Find where the given text appears and provide that cell's center as (x, y) coordinate. 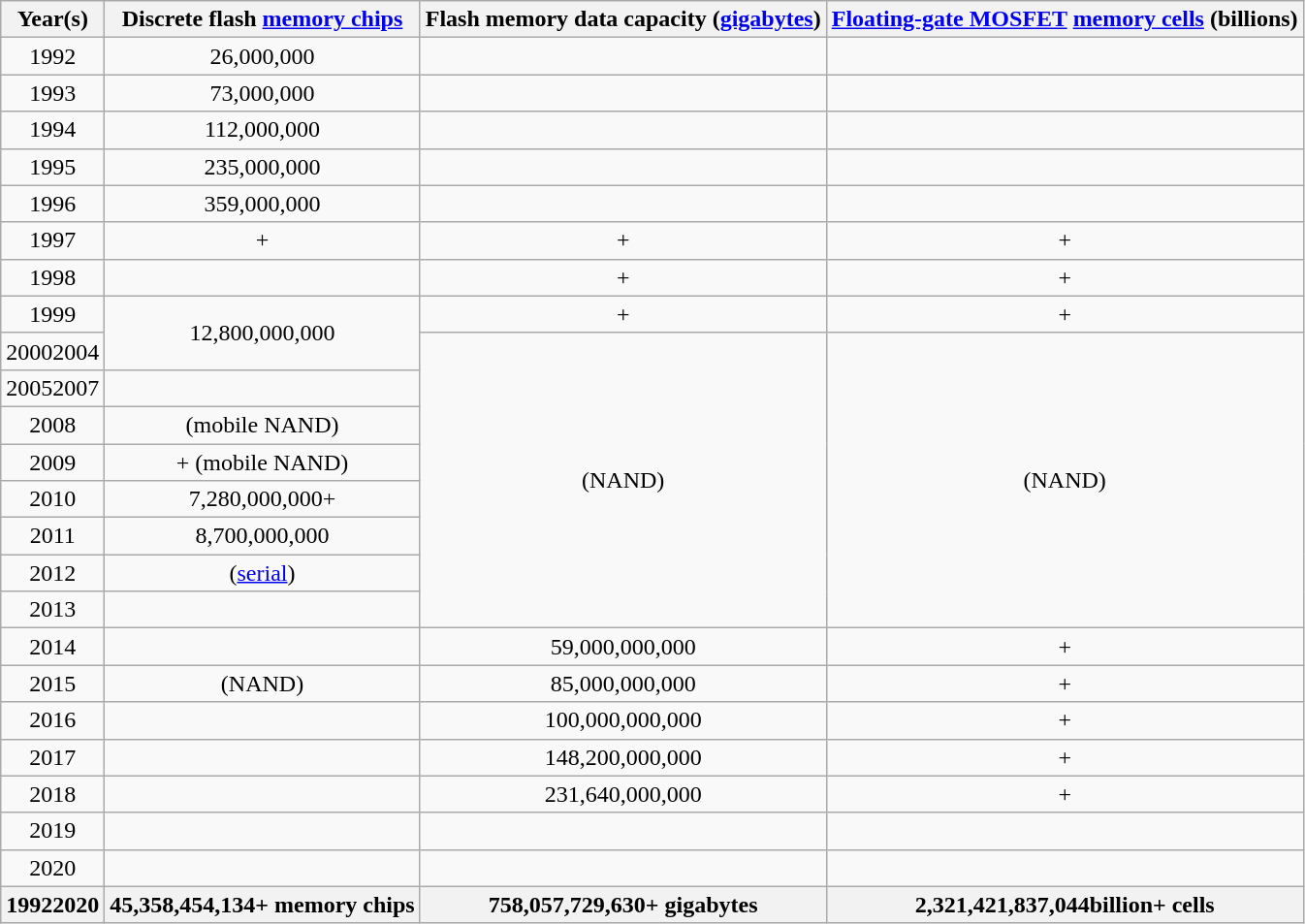
2016 (52, 720)
112,000,000 (262, 130)
1995 (52, 167)
1998 (52, 277)
Flash memory data capacity (gigabytes) (622, 19)
7,280,000,000+ (262, 499)
1993 (52, 93)
59,000,000,000 (622, 647)
8,700,000,000 (262, 536)
45,358,454,134+ memory chips (262, 905)
148,200,000,000 (622, 757)
2013 (52, 610)
85,000,000,000 (622, 684)
2,321,421,837,044billion+ cells (1065, 905)
20052007 (52, 388)
2018 (52, 794)
2008 (52, 425)
1997 (52, 240)
12,800,000,000 (262, 333)
2014 (52, 647)
26,000,000 (262, 56)
2019 (52, 831)
20002004 (52, 351)
Discrete flash memory chips (262, 19)
100,000,000,000 (622, 720)
1994 (52, 130)
1999 (52, 314)
359,000,000 (262, 204)
+ (mobile NAND) (262, 462)
(mobile NAND) (262, 425)
758,057,729,630+ gigabytes (622, 905)
2020 (52, 868)
2012 (52, 573)
231,640,000,000 (622, 794)
2015 (52, 684)
2011 (52, 536)
2017 (52, 757)
1996 (52, 204)
19922020 (52, 905)
2009 (52, 462)
1992 (52, 56)
Floating-gate MOSFET memory cells (billions) (1065, 19)
(serial) (262, 573)
235,000,000 (262, 167)
Year(s) (52, 19)
2010 (52, 499)
73,000,000 (262, 93)
